Output the [X, Y] coordinate of the center of the cell containing the given text.  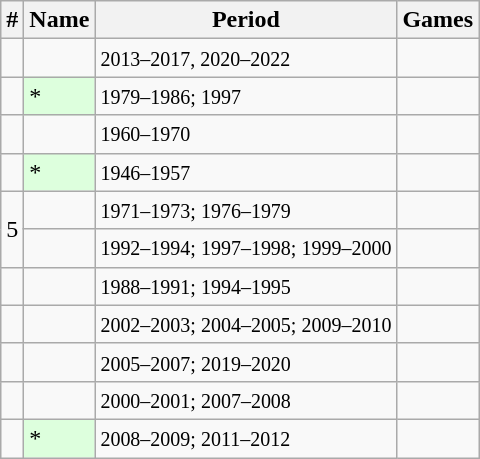
1946–1957 [246, 172]
1960–1970 [246, 134]
1979–1986; 1997 [246, 96]
# [12, 20]
2002–2003; 2004–2005; 2009–2010 [246, 324]
1992–1994; 1997–1998; 1999–2000 [246, 248]
2008–2009; 2011–2012 [246, 438]
5 [12, 229]
2005–2007; 2019–2020 [246, 362]
Name [60, 20]
2000–2001; 2007–2008 [246, 400]
1971–1973; 1976–1979 [246, 210]
Period [246, 20]
2013–2017, 2020–2022 [246, 58]
1988–1991; 1994–1995 [246, 286]
Games [438, 20]
